Provide the (X, Y) coordinate of the cell's center where the given text is located.  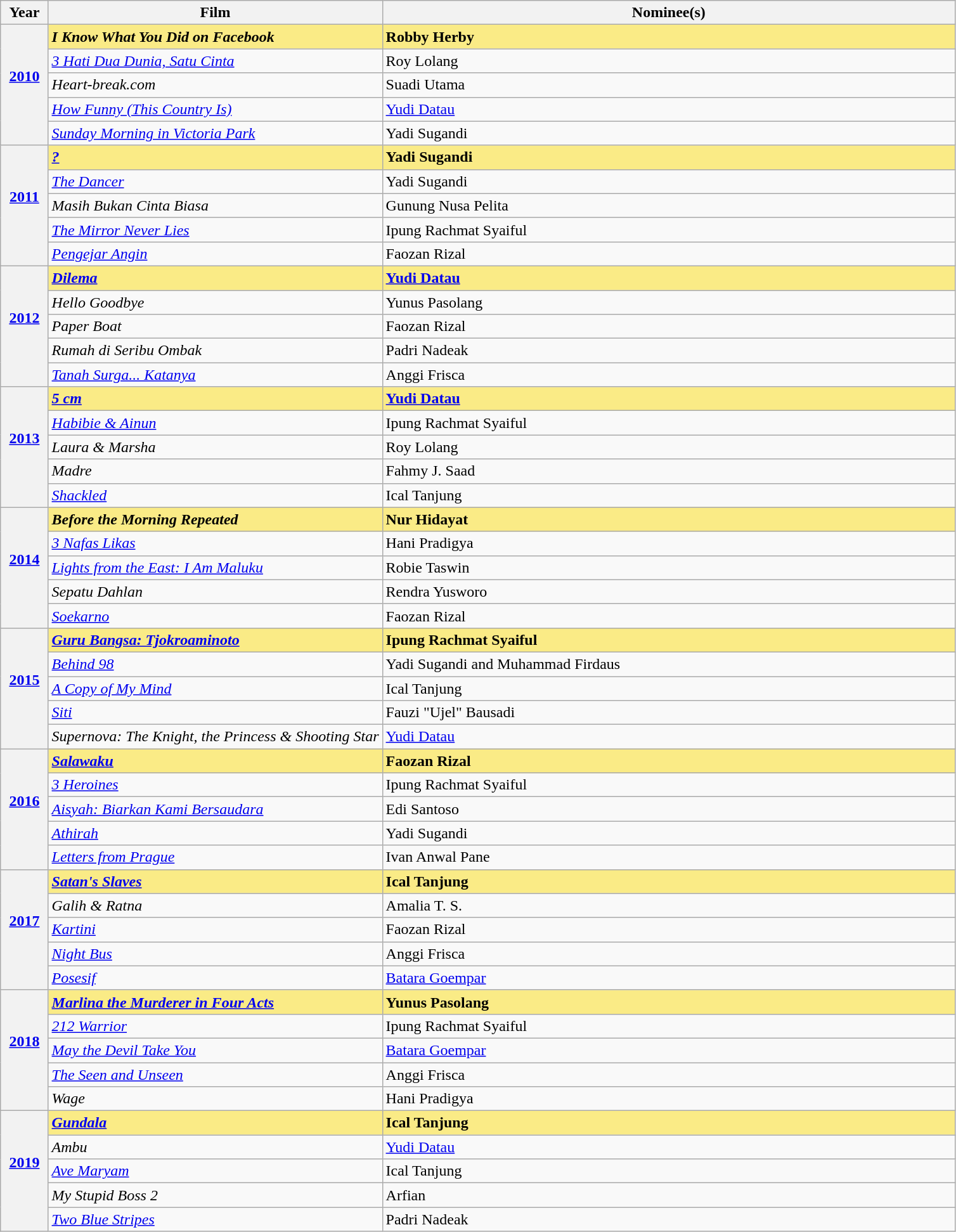
Behind 98 (216, 664)
Aisyah: Biarkan Kami Bersaudara (216, 809)
2013 (24, 447)
? (216, 157)
Film (216, 13)
Tanah Surga... Katanya (216, 375)
Siti (216, 713)
Sunday Morning in Victoria Park (216, 133)
Year (24, 13)
Habibie & Ainun (216, 423)
Rendra Yusworo (669, 592)
Masih Bukan Cinta Biasa (216, 205)
Athirah (216, 833)
2010 (24, 85)
I Know What You Did on Facebook (216, 37)
Robie Taswin (669, 567)
Edi Santoso (669, 809)
2018 (24, 1050)
Nominee(s) (669, 13)
Satan's Slaves (216, 881)
2015 (24, 688)
May the Devil Take You (216, 1050)
Amalia T. S. (669, 905)
Robby Herby (669, 37)
3 Nafas Likas (216, 543)
Sepatu Dahlan (216, 592)
2017 (24, 930)
Wage (216, 1099)
5 cm (216, 399)
Arfian (669, 1195)
Guru Bangsa: Tjokroaminoto (216, 640)
Salawaku (216, 761)
Soekarno (216, 616)
Gundala (216, 1123)
212 Warrior (216, 1026)
Madre (216, 471)
Before the Morning Repeated (216, 519)
Letters from Prague (216, 857)
Ivan Anwal Pane (669, 857)
Ave Maryam (216, 1171)
2011 (24, 205)
Paper Boat (216, 327)
Kartini (216, 930)
2016 (24, 809)
The Mirror Never Lies (216, 230)
How Funny (This Country Is) (216, 109)
Pengejar Angin (216, 254)
Galih & Ratna (216, 905)
A Copy of My Mind (216, 688)
Shackled (216, 495)
The Dancer (216, 181)
Lights from the East: I Am Maluku (216, 567)
The Seen and Unseen (216, 1075)
Ambu (216, 1147)
Supernova: The Knight, the Princess & Shooting Star (216, 737)
Two Blue Stripes (216, 1219)
Rumah di Seribu Ombak (216, 351)
3 Heroines (216, 785)
Marlina the Murderer in Four Acts (216, 1002)
Yadi Sugandi and Muhammad Firdaus (669, 664)
Nur Hidayat (669, 519)
2014 (24, 567)
2012 (24, 326)
Posesif (216, 978)
Fahmy J. Saad (669, 471)
Heart-break.com (216, 85)
2019 (24, 1171)
Laura & Marsha (216, 447)
Hello Goodbye (216, 302)
Night Bus (216, 954)
Fauzi "Ujel" Bausadi (669, 713)
3 Hati Dua Dunia, Satu Cinta (216, 61)
Dilema (216, 278)
My Stupid Boss 2 (216, 1195)
Gunung Nusa Pelita (669, 205)
Suadi Utama (669, 85)
